Return the (X, Y) coordinate for the center point of the cell that contains the specified text.  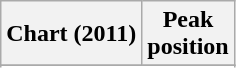
Chart (2011) (72, 34)
Peakposition (188, 34)
